Pinpoint the cell where the given text exists, returning its (x, y) midpoint coordinate. 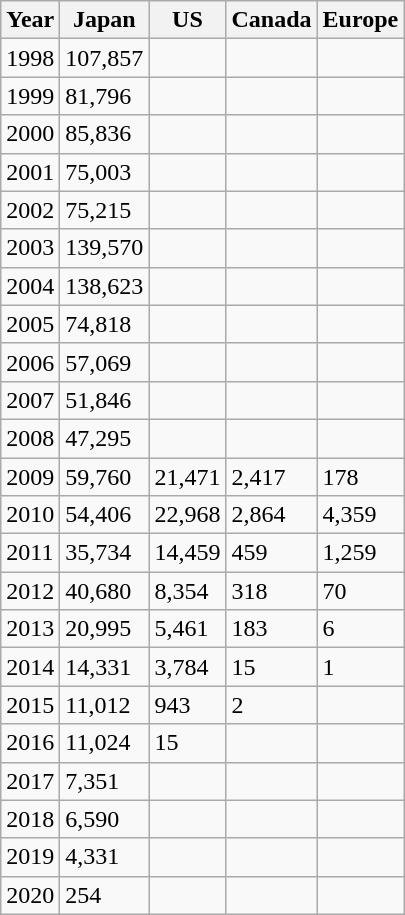
74,818 (104, 324)
Europe (360, 20)
2016 (30, 743)
107,857 (104, 58)
318 (272, 591)
178 (360, 477)
2005 (30, 324)
59,760 (104, 477)
35,734 (104, 553)
1 (360, 667)
2009 (30, 477)
2013 (30, 629)
70 (360, 591)
2020 (30, 895)
47,295 (104, 438)
3,784 (188, 667)
81,796 (104, 96)
8,354 (188, 591)
2003 (30, 248)
6,590 (104, 819)
138,623 (104, 286)
51,846 (104, 400)
22,968 (188, 515)
85,836 (104, 134)
139,570 (104, 248)
459 (272, 553)
2008 (30, 438)
14,459 (188, 553)
40,680 (104, 591)
254 (104, 895)
Japan (104, 20)
2010 (30, 515)
20,995 (104, 629)
75,215 (104, 210)
1999 (30, 96)
6 (360, 629)
2017 (30, 781)
943 (188, 705)
2012 (30, 591)
2001 (30, 172)
21,471 (188, 477)
2000 (30, 134)
2 (272, 705)
1998 (30, 58)
2007 (30, 400)
2004 (30, 286)
54,406 (104, 515)
Year (30, 20)
2,864 (272, 515)
2011 (30, 553)
2019 (30, 857)
7,351 (104, 781)
11,024 (104, 743)
11,012 (104, 705)
183 (272, 629)
Canada (272, 20)
4,331 (104, 857)
1,259 (360, 553)
2015 (30, 705)
5,461 (188, 629)
US (188, 20)
2,417 (272, 477)
2002 (30, 210)
4,359 (360, 515)
2014 (30, 667)
14,331 (104, 667)
57,069 (104, 362)
2006 (30, 362)
75,003 (104, 172)
2018 (30, 819)
